Pinpoint the cell where the given text exists, returning its (X, Y) midpoint coordinate. 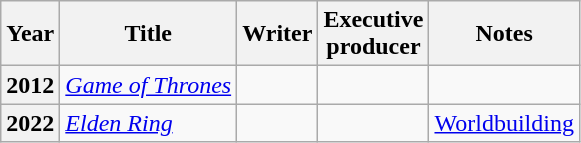
Title (148, 34)
Game of Thrones (148, 85)
Elden Ring (148, 123)
2012 (30, 85)
Writer (278, 34)
Year (30, 34)
Notes (504, 34)
Worldbuilding (504, 123)
Executiveproducer (374, 34)
2022 (30, 123)
